Find where the given text appears and provide that cell's center as (X, Y) coordinate. 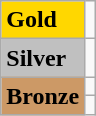
Silver (43, 58)
Bronze (43, 96)
Gold (43, 20)
